Provide the (X, Y) coordinate of the cell's center where the given text is located.  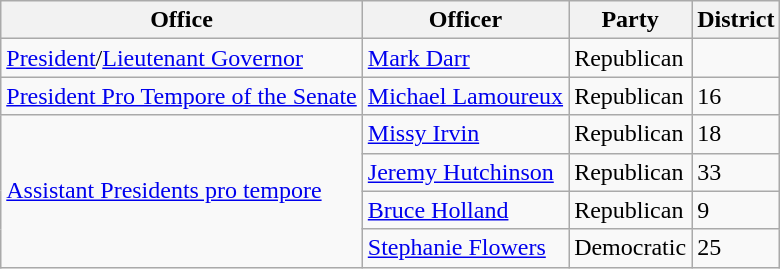
Stephanie Flowers (465, 248)
16 (736, 96)
9 (736, 210)
Officer (465, 20)
18 (736, 134)
33 (736, 172)
Assistant Presidents pro tempore (182, 191)
Bruce Holland (465, 210)
Party (630, 20)
President/Lieutenant Governor (182, 58)
Office (182, 20)
Missy Irvin (465, 134)
Mark Darr (465, 58)
Democratic (630, 248)
President Pro Tempore of the Senate (182, 96)
Jeremy Hutchinson (465, 172)
Michael Lamoureux (465, 96)
District (736, 20)
25 (736, 248)
